Locate the cell with the specified text and output its [X, Y] center coordinate. 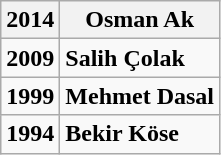
2009 [30, 58]
1994 [30, 134]
Salih Çolak [140, 58]
Bekir Köse [140, 134]
Mehmet Dasal [140, 96]
2014 [30, 20]
1999 [30, 96]
Osman Ak [140, 20]
